Locate the cell with the specified text and output its (x, y) center coordinate. 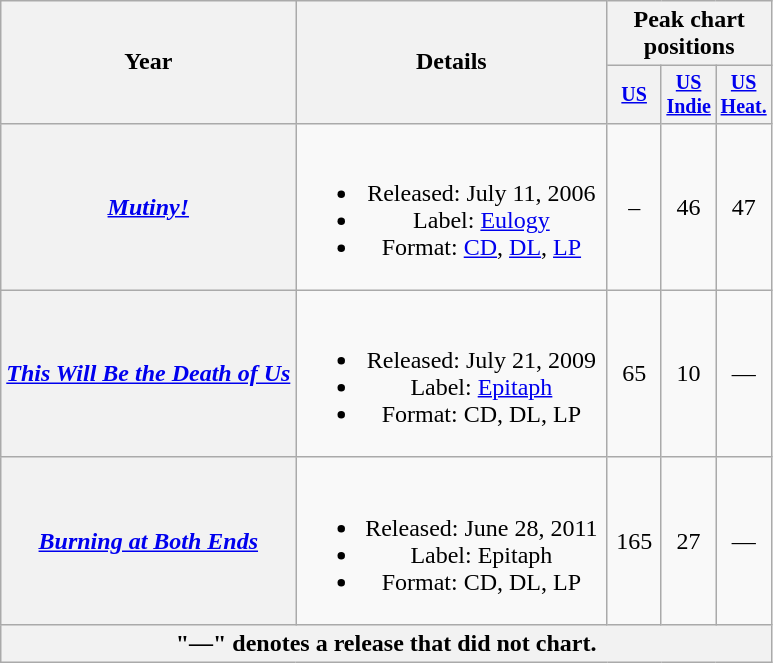
Year (148, 62)
US (634, 94)
Released: June 28, 2011Label: EpitaphFormat: CD, DL, LP (452, 540)
46 (688, 206)
US Indie (688, 94)
US Heat. (744, 94)
Details (452, 62)
Mutiny! (148, 206)
"—" denotes a release that did not chart. (386, 643)
Burning at Both Ends (148, 540)
65 (634, 374)
Released: July 21, 2009Label: EpitaphFormat: CD, DL, LP (452, 374)
Released: July 11, 2006Label: EulogyFormat: CD, DL, LP (452, 206)
Peak chart positions (690, 34)
– (634, 206)
This Will Be the Death of Us (148, 374)
47 (744, 206)
27 (688, 540)
10 (688, 374)
165 (634, 540)
